Output the (X, Y) coordinate of the center of the cell containing the given text.  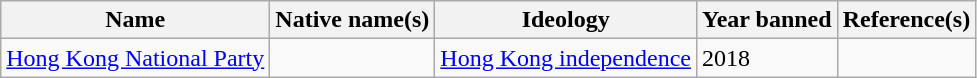
Name (136, 20)
Ideology (566, 20)
Hong Kong National Party (136, 58)
Native name(s) (352, 20)
Hong Kong independence (566, 58)
2018 (766, 58)
Reference(s) (906, 20)
Year banned (766, 20)
